Capture the cell that displays the provided text and extract its (x, y) central coordinate. 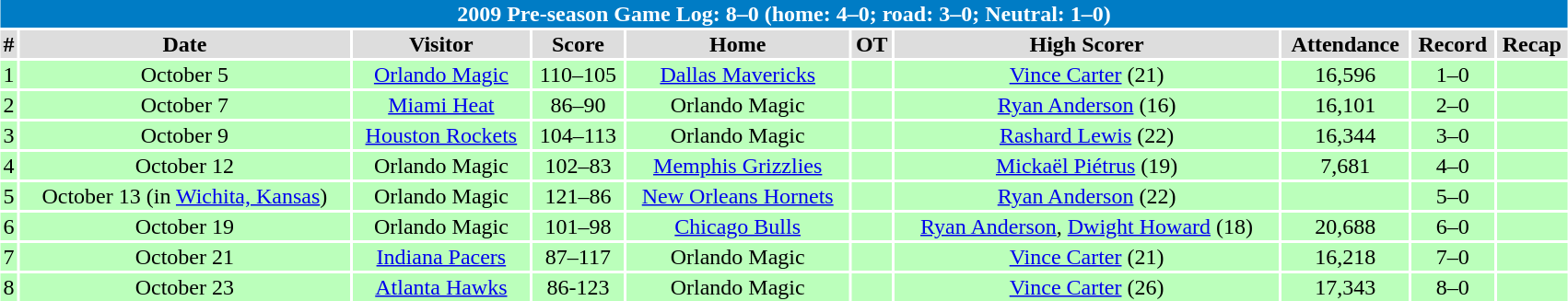
Ryan Anderson (16) (1087, 105)
6–0 (1452, 226)
2 (9, 105)
October 7 (184, 105)
104–113 (579, 135)
Vince Carter (26) (1087, 287)
Dallas Mavericks (738, 75)
86–90 (579, 105)
Record (1452, 44)
16,596 (1345, 75)
October 21 (184, 257)
Mickaël Piétrus (19) (1087, 166)
16,101 (1345, 105)
Recap (1531, 44)
Indiana Pacers (441, 257)
Visitor (441, 44)
1 (9, 75)
7–0 (1452, 257)
7,681 (1345, 166)
Chicago Bulls (738, 226)
2009 Pre-season Game Log: 8–0 (home: 4–0; road: 3–0; Neutral: 1–0) (784, 14)
Atlanta Hawks (441, 287)
16,344 (1345, 135)
October 5 (184, 75)
October 13 (in Wichita, Kansas) (184, 196)
3 (9, 135)
2–0 (1452, 105)
102–83 (579, 166)
High Scorer (1087, 44)
121–86 (579, 196)
October 9 (184, 135)
3–0 (1452, 135)
87–117 (579, 257)
8–0 (1452, 287)
5–0 (1452, 196)
October 12 (184, 166)
Home (738, 44)
Memphis Grizzlies (738, 166)
20,688 (1345, 226)
# (9, 44)
OT (872, 44)
7 (9, 257)
Ryan Anderson (22) (1087, 196)
1–0 (1452, 75)
8 (9, 287)
110–105 (579, 75)
Ryan Anderson, Dwight Howard (18) (1087, 226)
Attendance (1345, 44)
October 19 (184, 226)
Score (579, 44)
New Orleans Hornets (738, 196)
86-123 (579, 287)
101–98 (579, 226)
Houston Rockets (441, 135)
4 (9, 166)
4–0 (1452, 166)
6 (9, 226)
16,218 (1345, 257)
5 (9, 196)
Miami Heat (441, 105)
Rashard Lewis (22) (1087, 135)
17,343 (1345, 287)
October 23 (184, 287)
Date (184, 44)
